Provide the [x, y] coordinate of the cell's center where the given text is located.  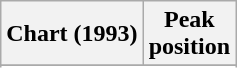
Peakposition [189, 34]
Chart (1993) [72, 34]
